Locate the cell with the specified text and output its (X, Y) center coordinate. 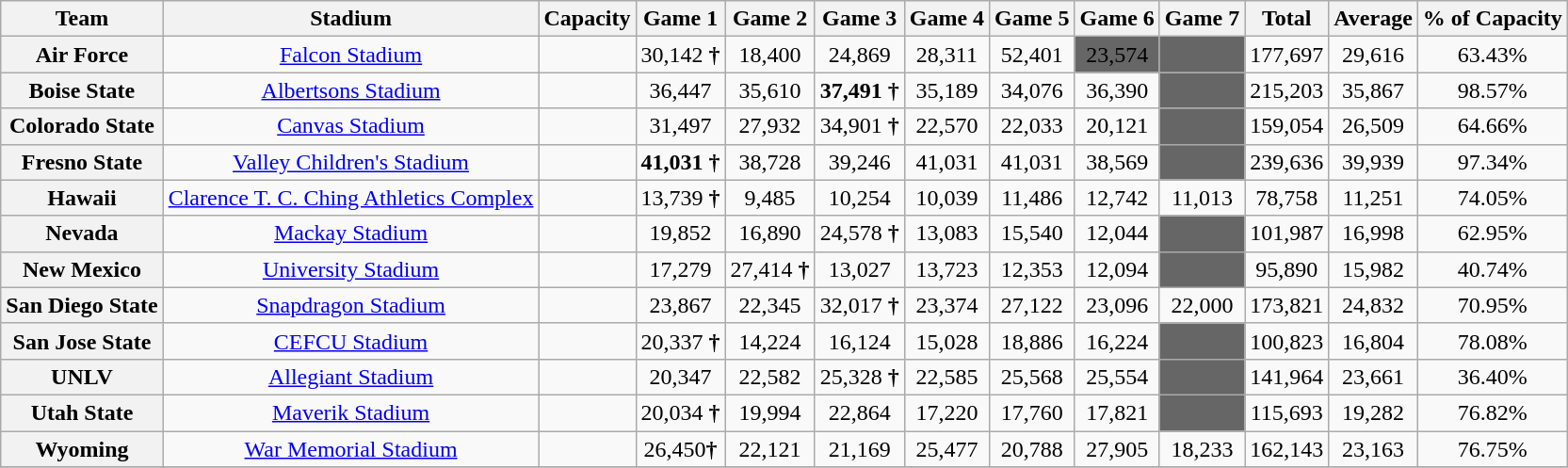
Canvas Stadium (350, 126)
37,491 † (859, 90)
12,353 (1032, 269)
12,742 (1117, 198)
17,279 (680, 269)
San Jose State (82, 341)
Valley Children's Stadium (350, 162)
32,017 † (859, 305)
28,311 (946, 55)
20,788 (1032, 449)
21,169 (859, 449)
Average (1373, 19)
159,054 (1286, 126)
24,869 (859, 55)
Game 4 (946, 19)
40.74% (1492, 269)
29,616 (1373, 55)
18,400 (770, 55)
76.82% (1492, 412)
162,143 (1286, 449)
9,485 (770, 198)
Game 5 (1032, 19)
20,337 † (680, 341)
20,034 † (680, 412)
10,254 (859, 198)
Wyoming (82, 449)
39,246 (859, 162)
23,867 (680, 305)
70.95% (1492, 305)
78.08% (1492, 341)
15,028 (946, 341)
17,220 (946, 412)
19,282 (1373, 412)
University Stadium (350, 269)
25,568 (1032, 377)
98.57% (1492, 90)
22,000 (1202, 305)
26,509 (1373, 126)
141,964 (1286, 377)
22,864 (859, 412)
Air Force (82, 55)
New Mexico (82, 269)
Hawaii (82, 198)
22,585 (946, 377)
38,728 (770, 162)
24,832 (1373, 305)
Clarence T. C. Ching Athletics Complex (350, 198)
27,932 (770, 126)
97.34% (1492, 162)
34,901 † (859, 126)
13,083 (946, 234)
Capacity (588, 19)
95,890 (1286, 269)
15,540 (1032, 234)
35,189 (946, 90)
16,890 (770, 234)
39,939 (1373, 162)
115,693 (1286, 412)
100,823 (1286, 341)
23,661 (1373, 377)
19,852 (680, 234)
War Memorial Stadium (350, 449)
30,142 † (680, 55)
64.66% (1492, 126)
Fresno State (82, 162)
22,033 (1032, 126)
Stadium (350, 19)
31,497 (680, 126)
16,224 (1117, 341)
18,886 (1032, 341)
11,251 (1373, 198)
62.95% (1492, 234)
20,347 (680, 377)
34,076 (1032, 90)
22,121 (770, 449)
Team (82, 19)
18,233 (1202, 449)
17,821 (1117, 412)
36.40% (1492, 377)
% of Capacity (1492, 19)
173,821 (1286, 305)
11,486 (1032, 198)
10,039 (946, 198)
101,987 (1286, 234)
25,554 (1117, 377)
Game 7 (1202, 19)
Allegiant Stadium (350, 377)
16,124 (859, 341)
74.05% (1492, 198)
78,758 (1286, 198)
239,636 (1286, 162)
UNLV (82, 377)
215,203 (1286, 90)
Albertsons Stadium (350, 90)
17,760 (1032, 412)
22,582 (770, 377)
13,739 † (680, 198)
Colorado State (82, 126)
12,094 (1117, 269)
22,345 (770, 305)
22,570 (946, 126)
19,994 (770, 412)
13,723 (946, 269)
20,121 (1117, 126)
25,328 † (859, 377)
Game 3 (859, 19)
177,697 (1286, 55)
Boise State (82, 90)
35,867 (1373, 90)
27,905 (1117, 449)
27,414 † (770, 269)
Mackay Stadium (350, 234)
25,477 (946, 449)
CEFCU Stadium (350, 341)
24,578 † (859, 234)
52,401 (1032, 55)
Falcon Stadium (350, 55)
23,574 (1117, 55)
36,390 (1117, 90)
Total (1286, 19)
Game 6 (1117, 19)
63.43% (1492, 55)
35,610 (770, 90)
12,044 (1117, 234)
13,027 (859, 269)
16,804 (1373, 341)
Game 1 (680, 19)
Nevada (82, 234)
16,998 (1373, 234)
Utah State (82, 412)
26,450† (680, 449)
23,163 (1373, 449)
36,447 (680, 90)
23,374 (946, 305)
38,569 (1117, 162)
14,224 (770, 341)
Snapdragon Stadium (350, 305)
23,096 (1117, 305)
76.75% (1492, 449)
41,031 † (680, 162)
San Diego State (82, 305)
11,013 (1202, 198)
27,122 (1032, 305)
15,982 (1373, 269)
Game 2 (770, 19)
Maverik Stadium (350, 412)
